From the cell containing the given text, extract its center point as [x, y] coordinate. 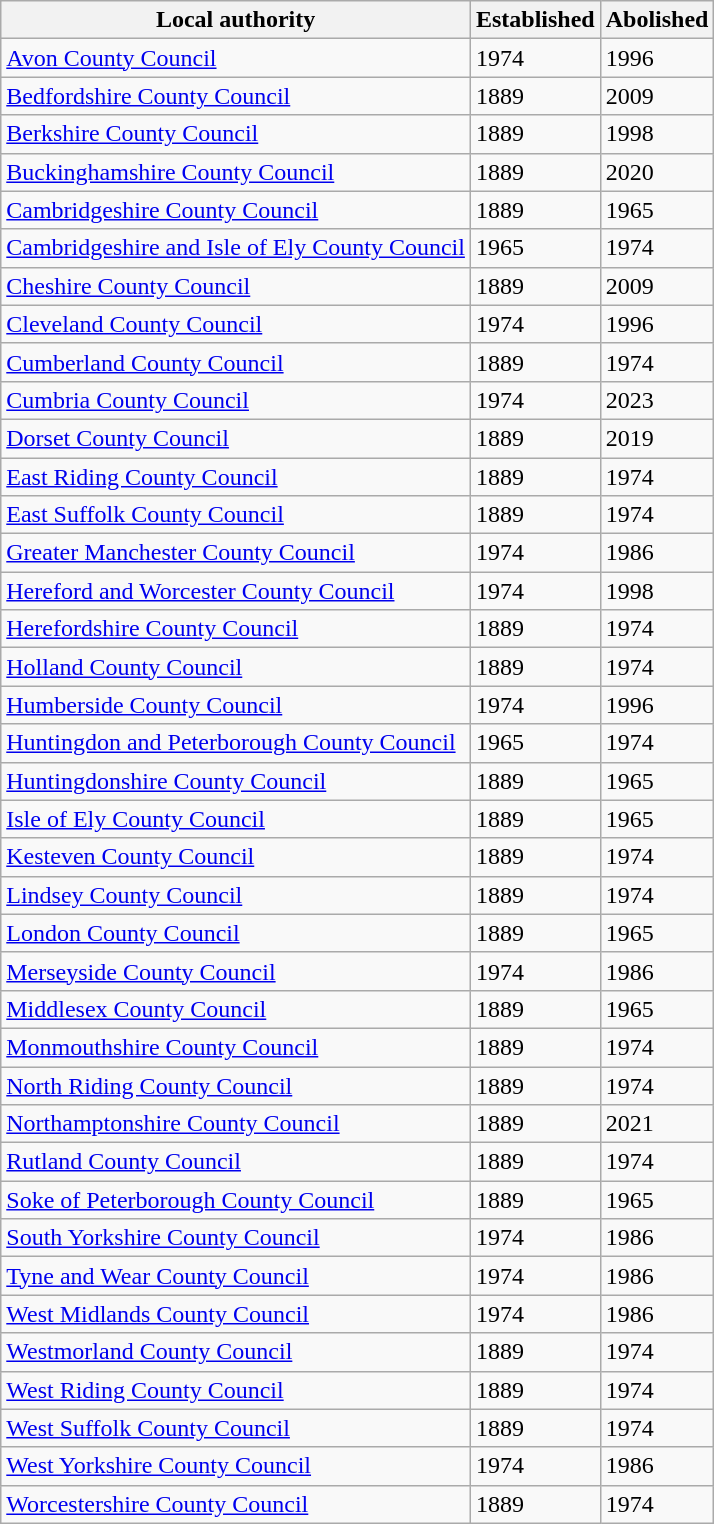
Cumbria County Council [236, 400]
West Suffolk County Council [236, 1428]
Herefordshire County Council [236, 629]
Cleveland County Council [236, 324]
Isle of Ely County Council [236, 819]
Cambridgeshire County Council [236, 210]
West Yorkshire County Council [236, 1466]
Kesteven County Council [236, 857]
Northamptonshire County Council [236, 1124]
Avon County Council [236, 58]
London County Council [236, 933]
Berkshire County Council [236, 134]
Holland County Council [236, 667]
Buckinghamshire County Council [236, 172]
Middlesex County Council [236, 1009]
Huntingdon and Peterborough County Council [236, 743]
Greater Manchester County Council [236, 553]
Westmorland County Council [236, 1352]
Rutland County Council [236, 1162]
South Yorkshire County Council [236, 1238]
2023 [657, 400]
Abolished [657, 20]
Local authority [236, 20]
Tyne and Wear County Council [236, 1276]
Cheshire County Council [236, 286]
Lindsey County Council [236, 895]
Bedfordshire County Council [236, 96]
East Suffolk County Council [236, 515]
2019 [657, 438]
East Riding County Council [236, 477]
West Riding County Council [236, 1390]
Soke of Peterborough County Council [236, 1200]
2020 [657, 172]
Hereford and Worcester County Council [236, 591]
Merseyside County Council [236, 971]
Huntingdonshire County Council [236, 781]
Dorset County Council [236, 438]
Cumberland County Council [236, 362]
Monmouthshire County Council [236, 1047]
Cambridgeshire and Isle of Ely County Council [236, 248]
Established [535, 20]
North Riding County Council [236, 1085]
Humberside County Council [236, 705]
Worcestershire County Council [236, 1504]
2021 [657, 1124]
West Midlands County Council [236, 1314]
